Locate the cell with the specified text and output its (x, y) center coordinate. 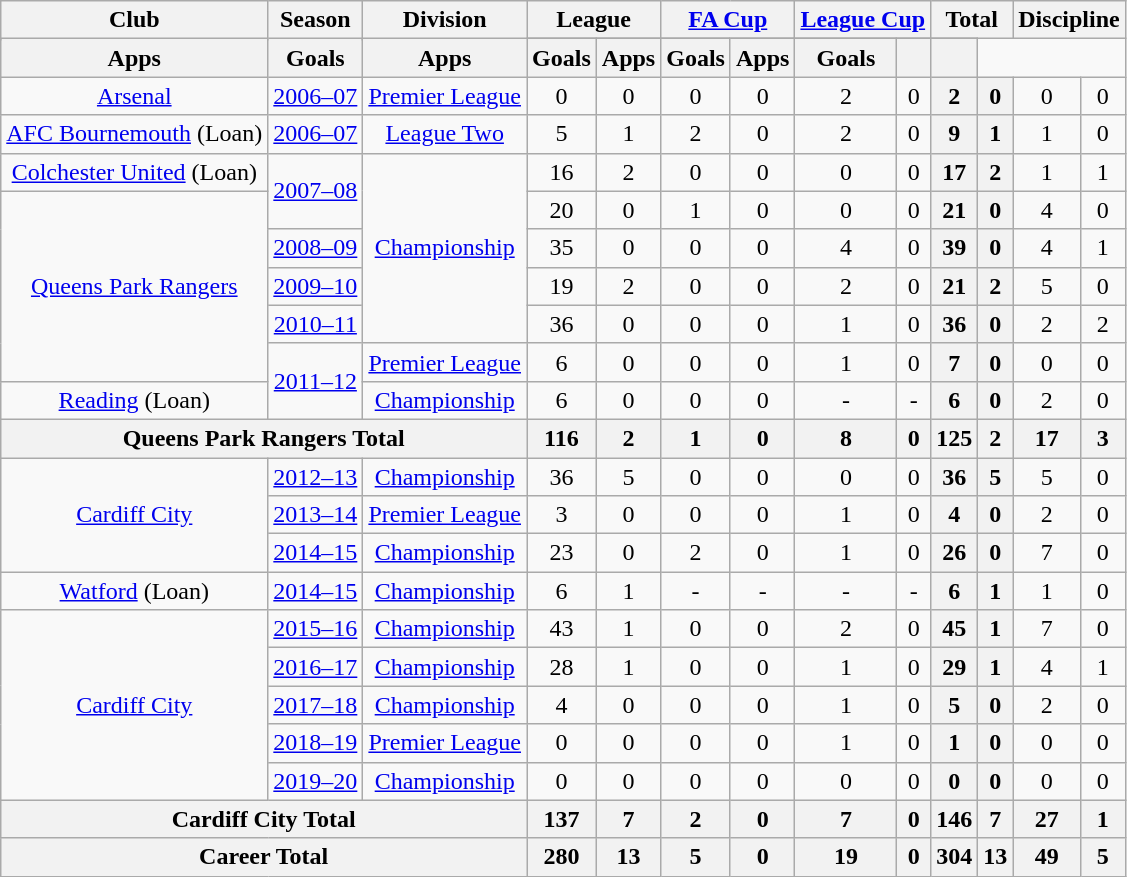
2018–19 (316, 743)
2019–20 (316, 781)
28 (562, 667)
116 (562, 438)
League (594, 20)
2012–13 (316, 477)
2013–14 (316, 515)
2017–18 (316, 705)
29 (954, 667)
304 (954, 857)
Division (445, 20)
League Two (445, 134)
23 (562, 553)
Total (972, 20)
39 (954, 248)
26 (954, 553)
2016–17 (316, 667)
280 (562, 857)
Discipline (1069, 20)
Queens Park Rangers (134, 286)
125 (954, 438)
Queens Park Rangers Total (264, 438)
137 (562, 819)
2015–16 (316, 629)
43 (562, 629)
27 (1047, 819)
49 (1047, 857)
35 (562, 248)
Cardiff City Total (264, 819)
2011–12 (316, 381)
16 (562, 172)
2007–08 (316, 191)
146 (954, 819)
45 (954, 629)
Career Total (264, 857)
8 (846, 438)
Reading (Loan) (134, 400)
AFC Bournemouth (Loan) (134, 134)
2008–09 (316, 248)
2009–10 (316, 286)
2010–11 (316, 324)
Colchester United (Loan) (134, 172)
Watford (Loan) (134, 591)
FA Cup (728, 20)
Season (316, 20)
9 (954, 134)
League Cup (863, 20)
Club (134, 20)
Arsenal (134, 96)
20 (562, 210)
